Pinpoint the cell where the given text exists, returning its (x, y) midpoint coordinate. 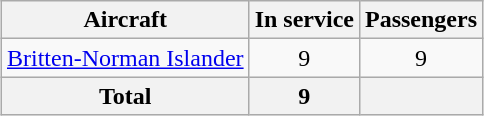
In service (304, 20)
Britten-Norman Islander (125, 58)
Aircraft (125, 20)
Passengers (420, 20)
Total (125, 96)
